Determine the [X, Y] coordinate at the center of the cell enclosing the given text.  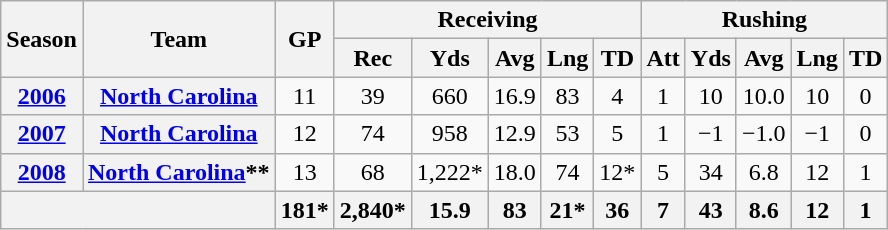
10.0 [764, 96]
Season [42, 39]
15.9 [450, 210]
68 [372, 172]
34 [710, 172]
7 [663, 210]
1,222* [450, 172]
−1.0 [764, 134]
16.9 [514, 96]
8.6 [764, 210]
13 [304, 172]
4 [618, 96]
Rec [372, 58]
43 [710, 210]
GP [304, 39]
958 [450, 134]
53 [567, 134]
21* [567, 210]
11 [304, 96]
2,840* [372, 210]
Team [178, 39]
660 [450, 96]
12.9 [514, 134]
Att [663, 58]
Receiving [488, 20]
18.0 [514, 172]
12* [618, 172]
2006 [42, 96]
2008 [42, 172]
North Carolina** [178, 172]
6.8 [764, 172]
181* [304, 210]
Rushing [764, 20]
39 [372, 96]
2007 [42, 134]
36 [618, 210]
